Return the [x, y] coordinate for the center point of the cell that contains the specified text.  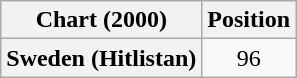
Sweden (Hitlistan) [102, 58]
96 [249, 58]
Position [249, 20]
Chart (2000) [102, 20]
